Capture the cell that displays the provided text and extract its (x, y) central coordinate. 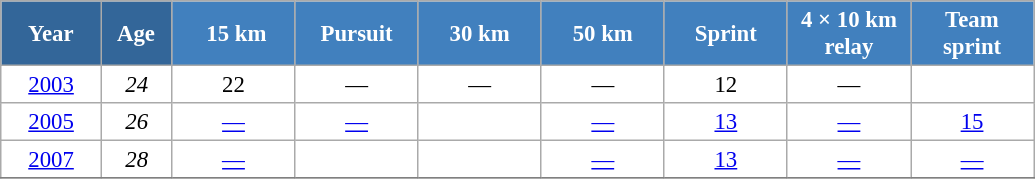
28 (136, 160)
2003 (52, 85)
24 (136, 85)
12 (726, 85)
4 × 10 km relay (848, 34)
30 km (480, 34)
Team sprint (972, 34)
2007 (52, 160)
Pursuit (356, 34)
Sprint (726, 34)
2005 (52, 122)
Age (136, 34)
Year (52, 34)
15 (972, 122)
50 km (602, 34)
26 (136, 122)
15 km (234, 34)
22 (234, 85)
